From the cell containing the given text, extract its center point as (x, y) coordinate. 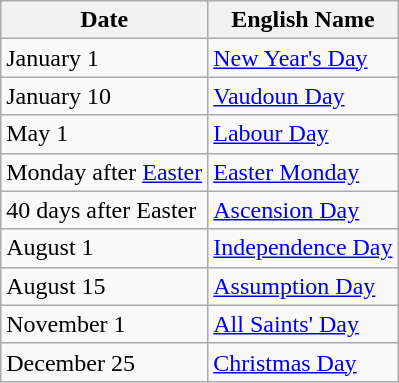
Ascension Day (303, 210)
Labour Day (303, 134)
Date (104, 20)
August 1 (104, 248)
Christmas Day (303, 362)
November 1 (104, 324)
May 1 (104, 134)
New Year's Day (303, 58)
40 days after Easter (104, 210)
Independence Day (303, 248)
English Name (303, 20)
December 25 (104, 362)
Vaudoun Day (303, 96)
Easter Monday (303, 172)
Monday after Easter (104, 172)
January 10 (104, 96)
All Saints' Day (303, 324)
January 1 (104, 58)
Assumption Day (303, 286)
August 15 (104, 286)
